Find where the given text appears and provide that cell's center as (X, Y) coordinate. 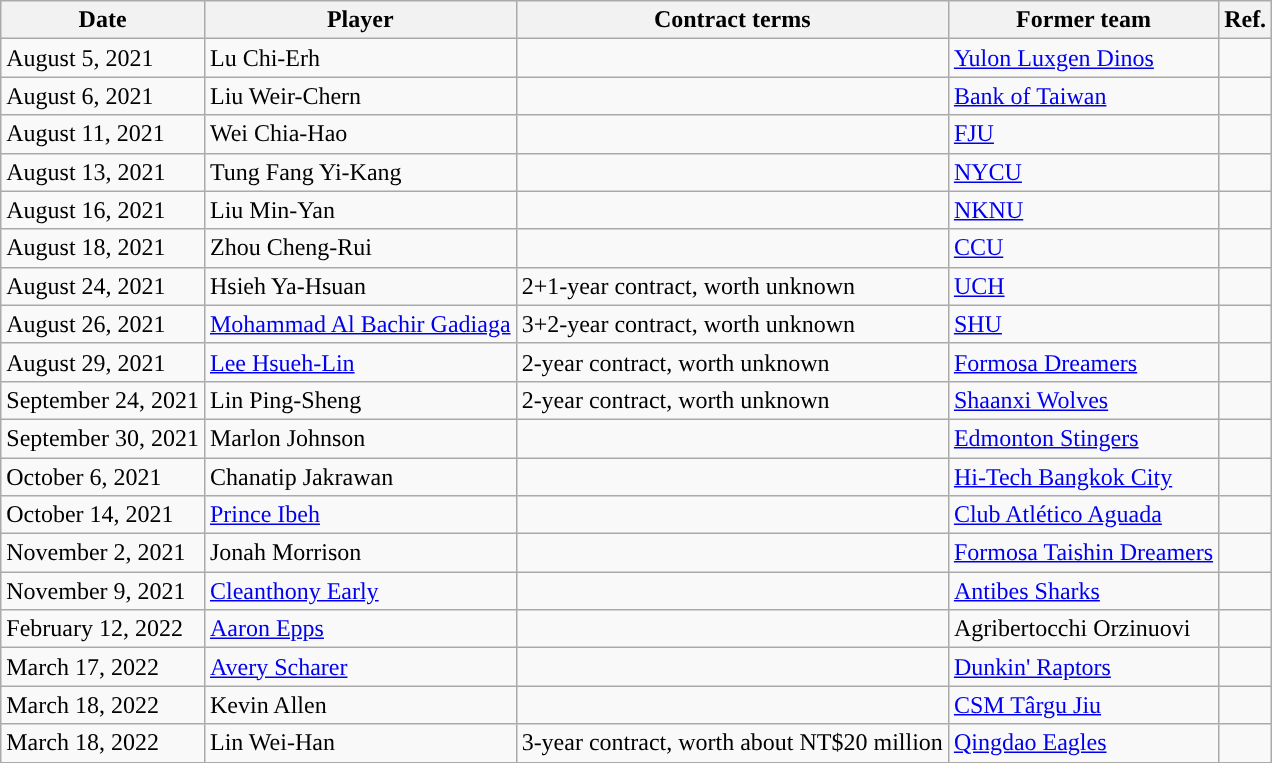
Formosa Dreamers (1083, 362)
SHU (1083, 324)
Hsieh Ya-Hsuan (360, 286)
Aaron Epps (360, 629)
Lu Chi-Erh (360, 58)
Marlon Johnson (360, 438)
Jonah Morrison (360, 553)
Ref. (1246, 20)
Formosa Taishin Dreamers (1083, 553)
CSM Târgu Jiu (1083, 705)
August 18, 2021 (103, 248)
Antibes Sharks (1083, 591)
Qingdao Eagles (1083, 743)
August 11, 2021 (103, 134)
August 16, 2021 (103, 210)
Kevin Allen (360, 705)
Edmonton Stingers (1083, 438)
November 2, 2021 (103, 553)
FJU (1083, 134)
Club Atlético Aguada (1083, 515)
Player (360, 20)
Former team (1083, 20)
Dunkin' Raptors (1083, 667)
September 24, 2021 (103, 400)
March 17, 2022 (103, 667)
3-year contract, worth about NT$20 million (732, 743)
Prince Ibeh (360, 515)
Lin Ping-Sheng (360, 400)
Yulon Luxgen Dinos (1083, 58)
Liu Weir-Chern (360, 96)
Chanatip Jakrawan (360, 477)
Agribertocchi Orzinuovi (1083, 629)
2+1-year contract, worth unknown (732, 286)
September 30, 2021 (103, 438)
Lee Hsueh-Lin (360, 362)
Tung Fang Yi-Kang (360, 172)
November 9, 2021 (103, 591)
October 6, 2021 (103, 477)
Shaanxi Wolves (1083, 400)
Wei Chia-Hao (360, 134)
August 29, 2021 (103, 362)
August 13, 2021 (103, 172)
NYCU (1083, 172)
CCU (1083, 248)
February 12, 2022 (103, 629)
August 5, 2021 (103, 58)
Avery Scharer (360, 667)
Bank of Taiwan (1083, 96)
UCH (1083, 286)
Contract terms (732, 20)
August 26, 2021 (103, 324)
Liu Min-Yan (360, 210)
October 14, 2021 (103, 515)
August 6, 2021 (103, 96)
NKNU (1083, 210)
Hi-Tech Bangkok City (1083, 477)
August 24, 2021 (103, 286)
Lin Wei-Han (360, 743)
Cleanthony Early (360, 591)
Zhou Cheng-Rui (360, 248)
Date (103, 20)
Mohammad Al Bachir Gadiaga (360, 324)
3+2-year contract, worth unknown (732, 324)
